Detect which cell encompasses the target text, then output its [x, y] center coordinate. 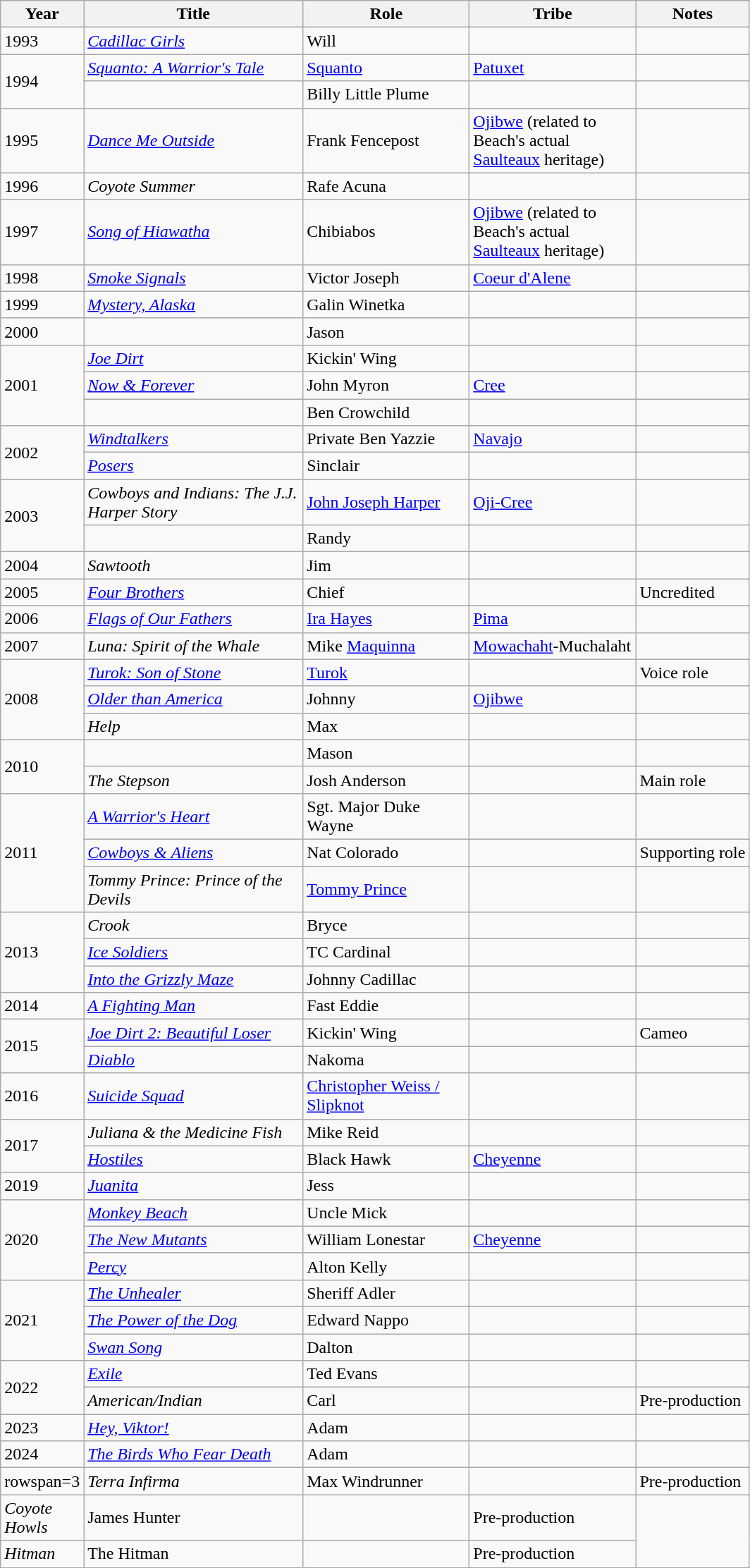
Mike Reid [386, 1132]
Frank Fencepost [386, 140]
Juliana & the Medicine Fish [193, 1132]
Help [193, 726]
American/Indian [193, 1401]
Billy Little Plume [386, 94]
Tommy Prince [386, 888]
2001 [42, 385]
Hostiles [193, 1159]
Dalton [386, 1347]
Private Ben Yazzie [386, 439]
1997 [42, 232]
Crook [193, 926]
Sawtooth [193, 565]
Will [386, 41]
2016 [42, 1096]
Mystery, Alaska [193, 305]
Chibiabos [386, 232]
Jim [386, 565]
rowspan=3 [42, 1481]
2021 [42, 1320]
Windtalkers [193, 439]
2013 [42, 953]
Cowboys & Aliens [193, 852]
Tribe [553, 14]
2014 [42, 1006]
2019 [42, 1186]
1994 [42, 81]
Older than America [193, 699]
Notes [692, 14]
Christopher Weiss / Slipknot [386, 1096]
Four Brothers [193, 592]
Edward Nappo [386, 1320]
Patuxet [553, 68]
2011 [42, 852]
Posers [193, 466]
Flags of Our Fathers [193, 619]
Max Windrunner [386, 1481]
Suicide Squad [193, 1096]
The Birds Who Fear Death [193, 1454]
Sinclair [386, 466]
Carl [386, 1401]
Swan Song [193, 1347]
Song of Hiawatha [193, 232]
Coeur d'Alene [553, 278]
Hey, Viktor! [193, 1428]
Squanto: A Warrior's Tale [193, 68]
2008 [42, 699]
2006 [42, 619]
The Hitman [193, 1554]
Into the Grizzly Maze [193, 979]
The Unhealer [193, 1293]
Joe Dirt 2: Beautiful Loser [193, 1033]
Ira Hayes [386, 619]
Squanto [386, 68]
2005 [42, 592]
Tommy Prince: Prince of the Devils [193, 888]
Chief [386, 592]
TC Cardinal [386, 953]
Fast Eddie [386, 1006]
Victor Joseph [386, 278]
Navajo [553, 439]
Mowachaht-Muchalaht [553, 646]
Ted Evans [386, 1374]
Dance Me Outside [193, 140]
Mike Maquinna [386, 646]
Now & Forever [193, 385]
2020 [42, 1239]
Voice role [692, 673]
1993 [42, 41]
The New Mutants [193, 1239]
Ice Soldiers [193, 953]
Role [386, 14]
Nat Colorado [386, 852]
2024 [42, 1454]
Coyote Summer [193, 186]
James Hunter [193, 1517]
2015 [42, 1046]
2007 [42, 646]
1995 [42, 140]
Cree [553, 385]
Max [386, 726]
Terra Infirma [193, 1481]
Sheriff Adler [386, 1293]
Exile [193, 1374]
2022 [42, 1388]
John Joseph Harper [386, 502]
Johnny Cadillac [386, 979]
Hitman [42, 1554]
Supporting role [692, 852]
Uncredited [692, 592]
Alton Kelly [386, 1266]
John Myron [386, 385]
Diablo [193, 1060]
2004 [42, 565]
Oji-Cree [553, 502]
Jess [386, 1186]
The Stepson [193, 780]
Title [193, 14]
Ojibwe [553, 699]
2023 [42, 1428]
Bryce [386, 926]
Turok [386, 673]
Cadillac Girls [193, 41]
Juanita [193, 1186]
William Lonestar [386, 1239]
2003 [42, 516]
Rafe Acuna [386, 186]
Nakoma [386, 1060]
Mason [386, 753]
2017 [42, 1146]
2010 [42, 766]
Johnny [386, 699]
1999 [42, 305]
Black Hawk [386, 1159]
Smoke Signals [193, 278]
Randy [386, 539]
Joe Dirt [193, 358]
Pima [553, 619]
Galin Winetka [386, 305]
The Power of the Dog [193, 1320]
Ben Crowchild [386, 412]
2000 [42, 331]
Percy [193, 1266]
Monkey Beach [193, 1213]
Uncle Mick [386, 1213]
Josh Anderson [386, 780]
A Fighting Man [193, 1006]
Main role [692, 780]
Turok: Son of Stone [193, 673]
Luna: Spirit of the Whale [193, 646]
Cowboys and Indians: The J.J. Harper Story [193, 502]
1996 [42, 186]
Sgt. Major Duke Wayne [386, 816]
A Warrior's Heart [193, 816]
1998 [42, 278]
Cameo [692, 1033]
2002 [42, 453]
Coyote Howls [42, 1517]
Year [42, 14]
Jason [386, 331]
